Scan for the cell matching the given text and deliver its (X, Y) coordinate at center. 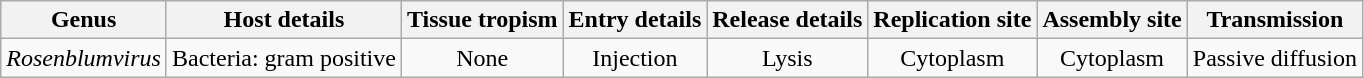
Genus (84, 20)
Transmission (1274, 20)
Rosenblumvirus (84, 58)
None (482, 58)
Replication site (952, 20)
Bacteria: gram positive (284, 58)
Injection (635, 58)
Assembly site (1112, 20)
Entry details (635, 20)
Release details (788, 20)
Host details (284, 20)
Passive diffusion (1274, 58)
Tissue tropism (482, 20)
Lysis (788, 58)
